For the text-containing cell, return its midpoint in (x, y) coordinate format. 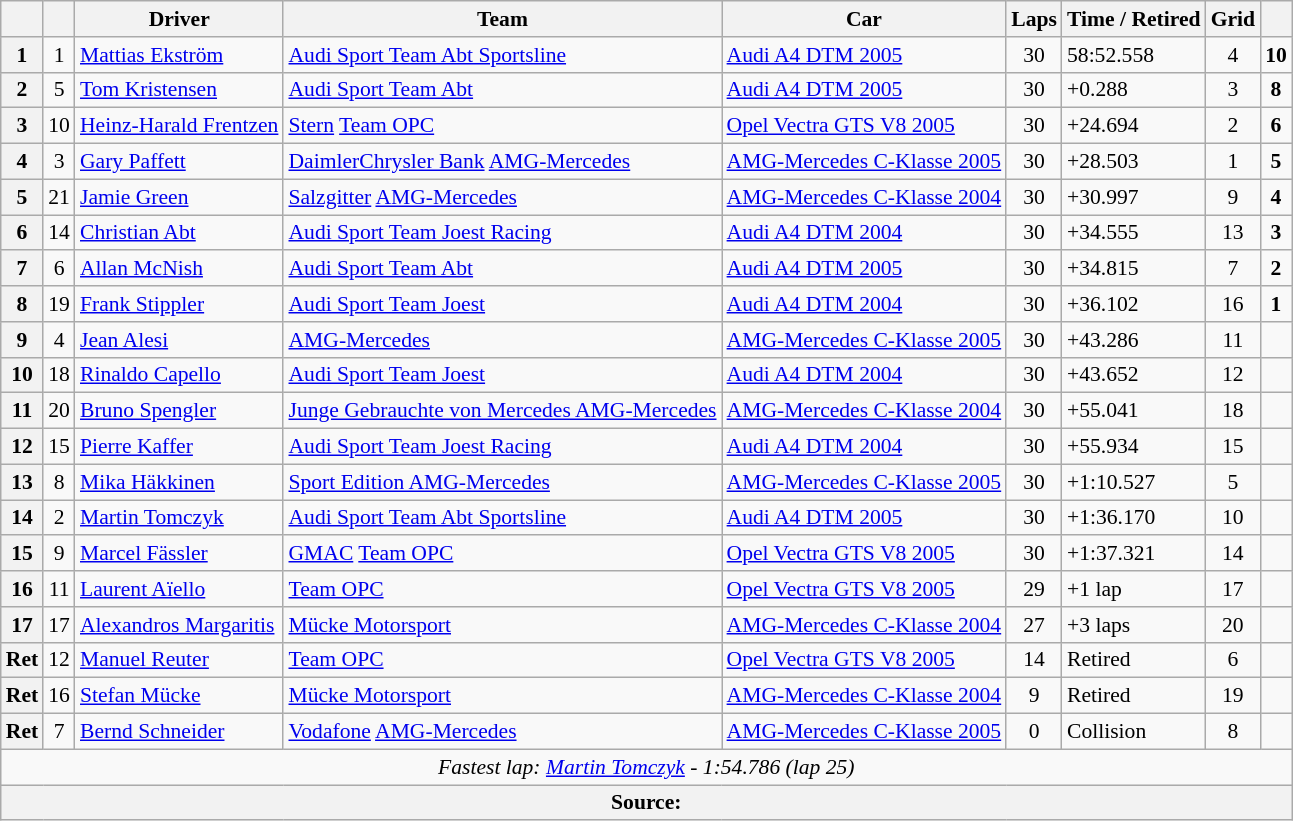
+0.288 (1134, 90)
+1:37.321 (1134, 554)
Christian Abt (179, 233)
GMAC Team OPC (502, 554)
+34.555 (1134, 233)
Frank Stippler (179, 304)
Time / Retired (1134, 19)
Salzgitter AMG-Mercedes (502, 197)
Manuel Reuter (179, 660)
Bruno Spengler (179, 411)
Fastest lap: Martin Tomczyk - 1:54.786 (lap 25) (646, 767)
Allan McNish (179, 269)
Laurent Aïello (179, 589)
+3 laps (1134, 625)
AMG-Mercedes (502, 340)
Source: (646, 803)
0 (1034, 732)
Laps (1034, 19)
+55.934 (1134, 447)
Mattias Ekström (179, 55)
Vodafone AMG-Mercedes (502, 732)
Gary Paffett (179, 162)
+28.503 (1134, 162)
Bernd Schneider (179, 732)
Martin Tomczyk (179, 518)
58:52.558 (1134, 55)
DaimlerChrysler Bank AMG-Mercedes (502, 162)
+1:10.527 (1134, 482)
+34.815 (1134, 269)
Jamie Green (179, 197)
+1:36.170 (1134, 518)
Pierre Kaffer (179, 447)
21 (59, 197)
Collision (1134, 732)
Heinz-Harald Frentzen (179, 126)
Stern Team OPC (502, 126)
+36.102 (1134, 304)
Stefan Mücke (179, 696)
Sport Edition AMG-Mercedes (502, 482)
Driver (179, 19)
Grid (1234, 19)
Alexandros Margaritis (179, 625)
Tom Kristensen (179, 90)
Team (502, 19)
+43.652 (1134, 375)
Jean Alesi (179, 340)
+30.997 (1134, 197)
+1 lap (1134, 589)
+43.286 (1134, 340)
27 (1034, 625)
+55.041 (1134, 411)
Rinaldo Capello (179, 375)
29 (1034, 589)
Car (864, 19)
Mika Häkkinen (179, 482)
+24.694 (1134, 126)
Junge Gebrauchte von Mercedes AMG-Mercedes (502, 411)
Marcel Fässler (179, 554)
